Capture the cell that displays the provided text and extract its [X, Y] central coordinate. 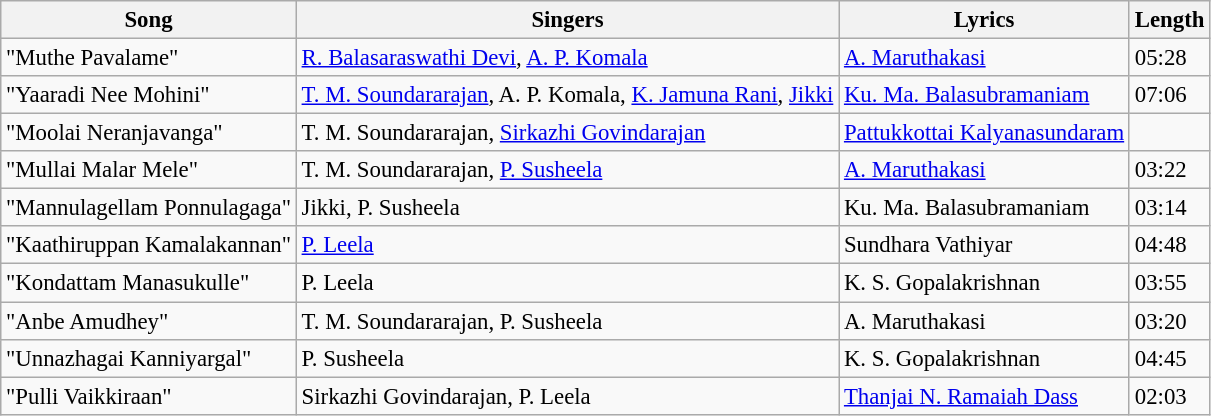
02:03 [1169, 396]
P. Susheela [567, 358]
"Kondattam Manasukulle" [149, 283]
03:22 [1169, 170]
04:48 [1169, 245]
03:14 [1169, 208]
"Moolai Neranjavanga" [149, 133]
Sundhara Vathiyar [984, 245]
"Pulli Vaikkiraan" [149, 396]
"Kaathiruppan Kamalakannan" [149, 245]
04:45 [1169, 358]
"Anbe Amudhey" [149, 321]
05:28 [1169, 58]
03:20 [1169, 321]
Lyrics [984, 20]
Sirkazhi Govindarajan, P. Leela [567, 396]
07:06 [1169, 95]
Song [149, 20]
Pattukkottai Kalyanasundaram [984, 133]
03:55 [1169, 283]
T. M. Soundararajan, A. P. Komala, K. Jamuna Rani, Jikki [567, 95]
R. Balasaraswathi Devi, A. P. Komala [567, 58]
Length [1169, 20]
"Muthe Pavalame" [149, 58]
"Unnazhagai Kanniyargal" [149, 358]
Thanjai N. Ramaiah Dass [984, 396]
Singers [567, 20]
"Mullai Malar Mele" [149, 170]
Jikki, P. Susheela [567, 208]
"Yaaradi Nee Mohini" [149, 95]
"Mannulagellam Ponnulagaga" [149, 208]
T. M. Soundararajan, Sirkazhi Govindarajan [567, 133]
